From the cell containing the given text, extract its center point as (x, y) coordinate. 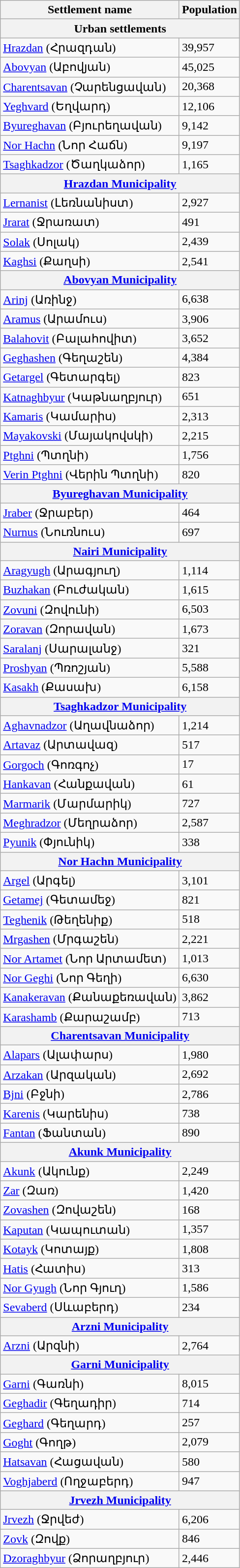
890 (210, 1133)
2,764 (210, 1346)
Settlement name (90, 10)
Tsaghkadzor (Ծաղկաձոր) (90, 164)
1,114 (210, 570)
20,368 (210, 87)
1,420 (210, 1191)
Abovyan Municipality (120, 280)
Tsaghkadzor Municipality (120, 706)
Jraber (Ջրաբեր) (90, 513)
Urban settlements (120, 29)
580 (210, 1462)
6,638 (210, 299)
Nurnus (Նուռնուս) (90, 532)
Mrgashen (Մրգաշեն) (90, 939)
Pyunik (Փյունիկ) (90, 842)
Meghradzor (Մեղրաձոր) (90, 823)
Gorgoch (Գոռգոչ) (90, 764)
Zar (Զառ) (90, 1191)
1,615 (210, 590)
6,630 (210, 978)
Alapars (Ալափարս) (90, 1055)
Dzoraghbyur (Ձորաղբյուր) (90, 1558)
2,446 (210, 1558)
5,588 (210, 668)
2,927 (210, 203)
Artavaz (Արտավազ) (90, 745)
Geghashen (Գեղաշեն) (90, 358)
2,313 (210, 416)
17 (210, 764)
Kaputan (Կապուտան) (90, 1229)
Bjni (Բջնի) (90, 1094)
Charentsavan (Չարենցավան) (90, 87)
Abovyan (Աբովյան) (90, 67)
Karashamb (Քարաշամբ) (90, 1017)
823 (210, 377)
2,215 (210, 436)
1,808 (210, 1249)
1,586 (210, 1288)
Akunk (Ակունք) (90, 1171)
2,439 (210, 242)
Verin Ptghni (Վերին Պտղնի) (90, 474)
2,079 (210, 1442)
4,384 (210, 358)
321 (210, 648)
Fantan (Ֆանտան) (90, 1133)
1,214 (210, 725)
Zovashen (Զովաշեն) (90, 1210)
Ptghni (Պտղնի) (90, 455)
Hatis (Հատիս) (90, 1268)
Jrvezh Municipality (120, 1500)
Kamaris (Կամարիս) (90, 416)
738 (210, 1113)
1,013 (210, 958)
Zoravan (Զորավան) (90, 629)
Jrarat (Ջրառատ) (90, 222)
1,673 (210, 629)
9,142 (210, 125)
Nor Artamet (Նոր Արտամետ) (90, 958)
Lernanist (Լեռնանիստ) (90, 203)
Byureghavan (Բյուրեղավան) (90, 125)
Hrazdan (Հրազդան) (90, 48)
2,786 (210, 1094)
713 (210, 1017)
Voghjaberd (Ողջաբերդ) (90, 1481)
2,221 (210, 939)
2,692 (210, 1074)
Arzni (Արզնի) (90, 1346)
61 (210, 784)
Solak (Սոլակ) (90, 242)
3,652 (210, 338)
12,106 (210, 106)
2,249 (210, 1171)
Hrazdan Municipality (120, 184)
Garni Municipality (120, 1365)
Getargel (Գետարգել) (90, 377)
Aramus (Արամուս) (90, 319)
Katnaghbyur (Կաթնաղբյուր) (90, 397)
Nor Hachn (Նոր Հաճն) (90, 145)
Argel (Արգել) (90, 880)
Aragyugh (Արագյուղ) (90, 570)
947 (210, 1481)
Arzakan (Արզական) (90, 1074)
697 (210, 532)
Sevaberd (Սևաբերդ) (90, 1307)
3,101 (210, 880)
Garni (Գառնի) (90, 1384)
6,158 (210, 687)
Jrvezh (Ջրվեժ) (90, 1519)
45,025 (210, 67)
Aghavnadzor (Աղավնաձոր) (90, 725)
Marmarik (Մարմարիկ) (90, 803)
Arinj (Առինջ) (90, 299)
257 (210, 1423)
Nor Geghi (Նոր Գեղի) (90, 978)
3,906 (210, 319)
338 (210, 842)
168 (210, 1210)
Goght (Գողթ) (90, 1442)
Balahovit (Բալահովիտ) (90, 338)
Geghard (Գեղարդ) (90, 1423)
821 (210, 900)
Kasakh (Քասախ) (90, 687)
1,756 (210, 455)
651 (210, 397)
1,165 (210, 164)
2,541 (210, 261)
Zovk (Զովք) (90, 1539)
Nor Gyugh (Նոր Գյուղ) (90, 1288)
2,587 (210, 823)
464 (210, 513)
Nairi Municipality (120, 551)
8,015 (210, 1384)
Kanakeravan (Քանաքեռավան) (90, 997)
3,862 (210, 997)
Population (210, 10)
Akunk Municipality (120, 1152)
6,206 (210, 1519)
491 (210, 222)
Zovuni (Զովունի) (90, 609)
714 (210, 1403)
Arzni Municipality (120, 1326)
Hatsavan (Հացավան) (90, 1462)
846 (210, 1539)
1,980 (210, 1055)
Karenis (Կարենիս) (90, 1113)
Charentsavan Municipality (120, 1036)
517 (210, 745)
Teghenik (Թեղենիք) (90, 919)
820 (210, 474)
Kotayk (Կոտայք) (90, 1249)
313 (210, 1268)
9,197 (210, 145)
Mayakovski (Մայակովսկի) (90, 436)
1,357 (210, 1229)
518 (210, 919)
Getamej (Գետամեջ) (90, 900)
Byureghavan Municipality (120, 494)
Geghadir (Գեղադիր) (90, 1403)
234 (210, 1307)
6,503 (210, 609)
Yeghvard (Եղվարդ) (90, 106)
Hankavan (Հանքավան) (90, 784)
Nor Hachn Municipality (120, 861)
Buzhakan (Բուժական) (90, 590)
Proshyan (Պռոշյան) (90, 668)
Saralanj (Սարալանջ) (90, 648)
39,957 (210, 48)
727 (210, 803)
Kaghsi (Քաղսի) (90, 261)
